Pinpoint the cell where the given text exists, returning its [X, Y] midpoint coordinate. 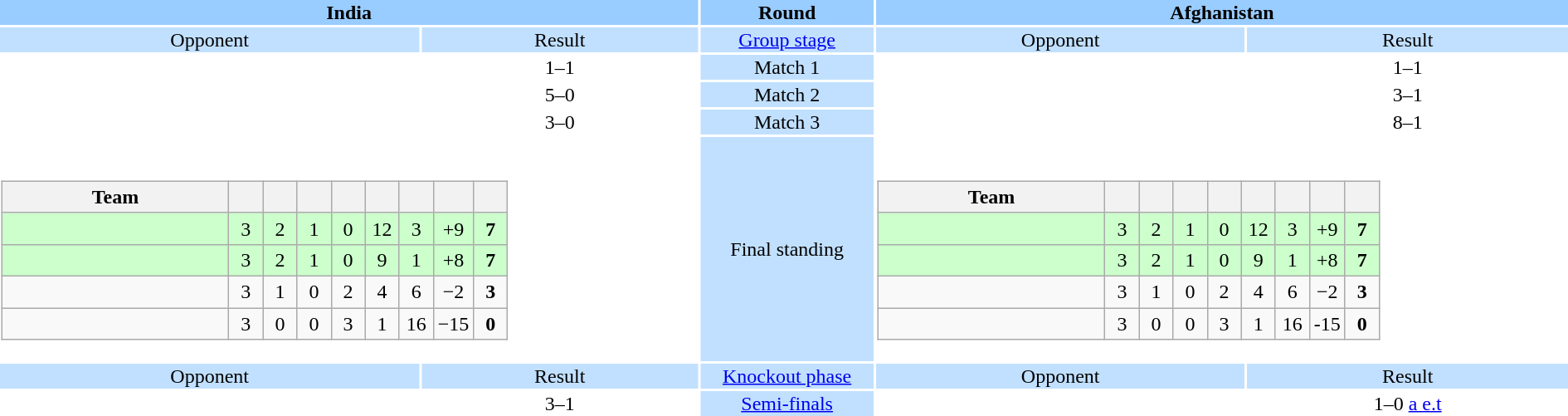
8–1 [1407, 122]
−15 [453, 323]
Semi-finals [786, 404]
5–0 [559, 95]
Knockout phase [786, 376]
India [348, 12]
Final standing [786, 249]
Afghanistan [1222, 12]
Group stage [786, 40]
Team 3 2 1 0 12 3 +9 7 3 2 1 0 9 1 +8 7 3 1 0 2 4 6 −2 3 3 0 0 3 1 16 −15 0 [348, 249]
-15 [1327, 323]
Team 3 2 1 0 12 3 +9 7 3 2 1 0 9 1 +8 7 3 1 0 2 4 6 −2 3 3 0 0 3 1 16 -15 0 [1222, 249]
1–0 a e.t [1407, 404]
3–0 [559, 122]
Match 2 [786, 95]
Round [786, 12]
Match 3 [786, 122]
Match 1 [786, 67]
